Return the (x, y) coordinate for the center point of the cell that contains the specified text.  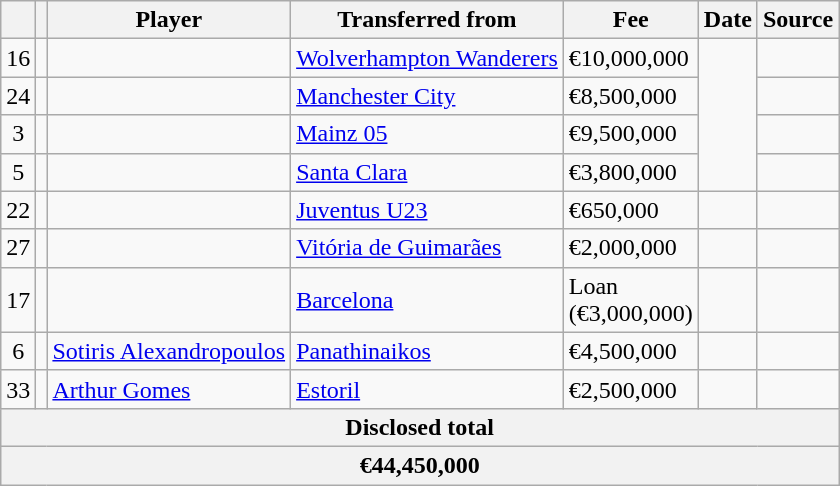
22 (18, 210)
Date (728, 20)
Vitória de Guimarães (428, 248)
Loan (€3,000,000) (630, 300)
€2,500,000 (630, 389)
Barcelona (428, 300)
€10,000,000 (630, 58)
Disclosed total (420, 427)
Estoril (428, 389)
3 (18, 134)
€3,800,000 (630, 172)
€650,000 (630, 210)
€44,450,000 (420, 465)
33 (18, 389)
Transferred from (428, 20)
Panathinaikos (428, 351)
Player (169, 20)
Fee (630, 20)
€4,500,000 (630, 351)
Wolverhampton Wanderers (428, 58)
€9,500,000 (630, 134)
Arthur Gomes (169, 389)
5 (18, 172)
6 (18, 351)
17 (18, 300)
24 (18, 96)
Sotiris Alexandropoulos (169, 351)
16 (18, 58)
Juventus U23 (428, 210)
€2,000,000 (630, 248)
27 (18, 248)
Mainz 05 (428, 134)
Source (798, 20)
Santa Clara (428, 172)
€8,500,000 (630, 96)
Manchester City (428, 96)
